Pinpoint the cell where the given text exists, returning its (x, y) midpoint coordinate. 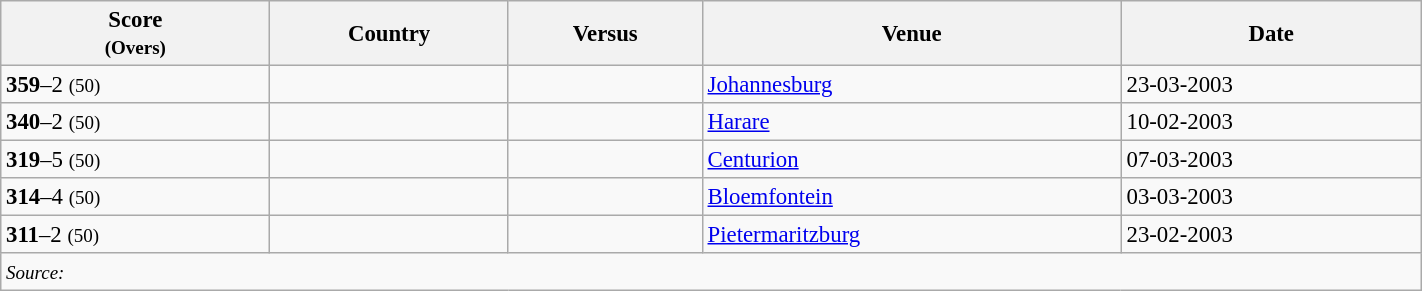
Versus (605, 34)
314–4 (50) (136, 197)
Pietermaritzburg (912, 235)
Date (1271, 34)
Score (Overs) (136, 34)
23-03-2003 (1271, 85)
10-02-2003 (1271, 122)
319–5 (50) (136, 160)
340–2 (50) (136, 122)
23-02-2003 (1271, 235)
Country (389, 34)
Bloemfontein (912, 197)
07-03-2003 (1271, 160)
03-03-2003 (1271, 197)
311–2 (50) (136, 235)
Harare (912, 122)
359–2 (50) (136, 85)
Centurion (912, 160)
Venue (912, 34)
Johannesburg (912, 85)
